For the text-containing cell, return its midpoint in (X, Y) coordinate format. 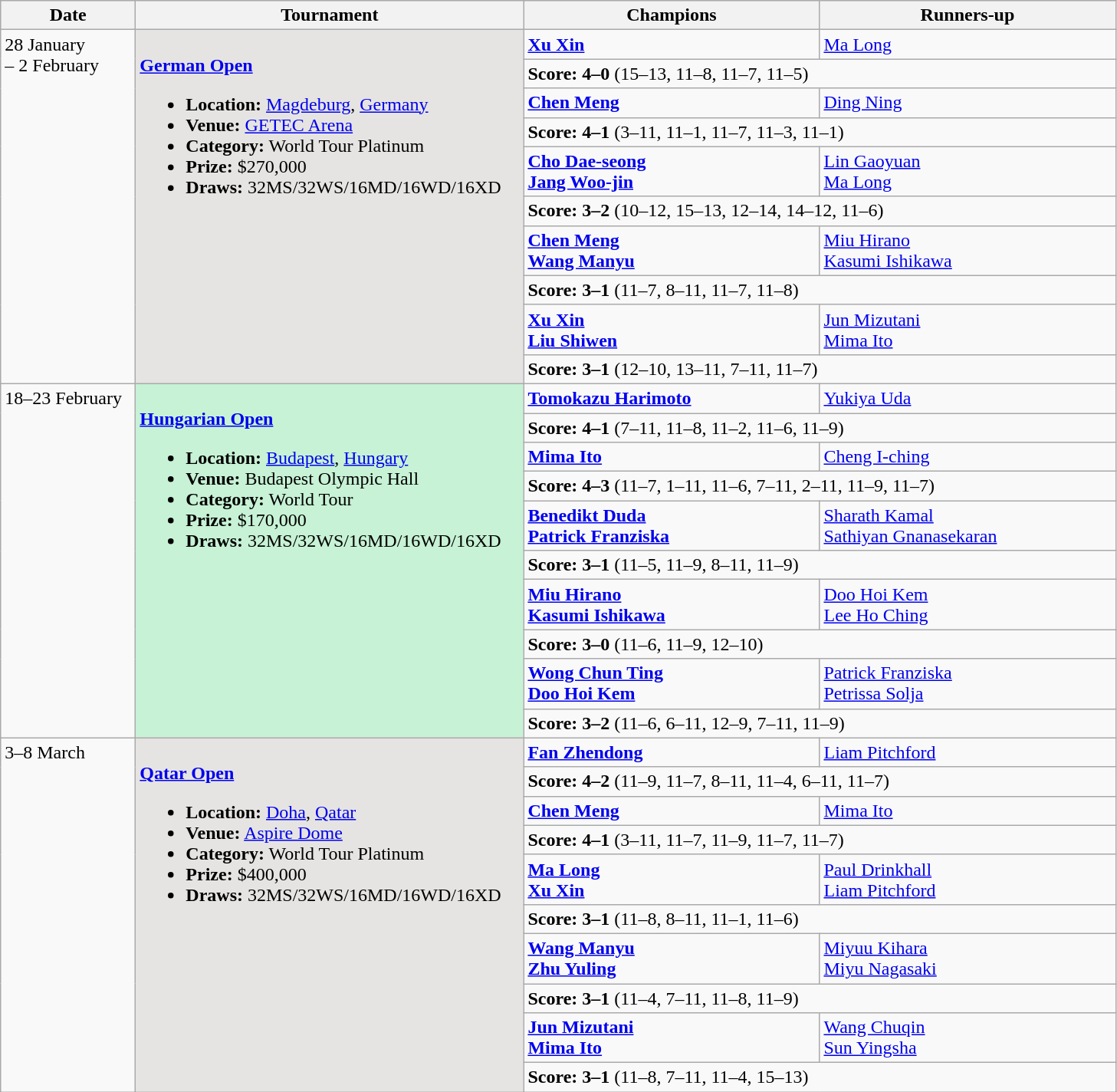
Score: 3–1 (12–10, 13–11, 7–11, 11–7) (820, 369)
Xu Xin Liu Shiwen (672, 330)
Lin Gaoyuan Ma Long (968, 172)
Ma Long Xu Xin (672, 879)
Benedikt Duda Patrick Franziska (672, 526)
Wang Chuqin Sun Yingsha (968, 1038)
3–8 March (68, 915)
Chen Meng Wang Manyu (672, 250)
Score: 3–1 (11–8, 7–11, 11–4, 15–13) (820, 1077)
Yukiya Uda (968, 398)
Miyuu Kihara Miyu Nagasaki (968, 959)
Tournament (330, 15)
German OpenLocation: Magdeburg, GermanyVenue: GETEC ArenaCategory: World Tour PlatinumPrize: $270,000Draws: 32MS/32WS/16MD/16WD/16XD (330, 207)
Tomokazu Harimoto (672, 398)
Score: 3–1 (11–8, 8–11, 11–1, 11–6) (820, 919)
Score: 4–0 (15–13, 11–8, 11–7, 11–5) (820, 74)
Champions (672, 15)
Date (68, 15)
Sharath Kamal Sathiyan Gnanasekaran (968, 526)
Patrick Franziska Petrissa Solja (968, 684)
Wang Manyu Zhu Yuling (672, 959)
Score: 4–1 (7–11, 11–8, 11–2, 11–6, 11–9) (820, 427)
Score: 3–1 (11–7, 8–11, 11–7, 11–8) (820, 290)
Paul Drinkhall Liam Pitchford (968, 879)
Fan Zhendong (672, 752)
28 January – 2 February (68, 207)
Hungarian OpenLocation: Budapest, HungaryVenue: Budapest Olympic HallCategory: World TourPrize: $170,000Draws: 32MS/32WS/16MD/16WD/16XD (330, 561)
18–23 February (68, 561)
Ding Ning (968, 103)
Score: 3–1 (11–5, 11–9, 8–11, 11–9) (820, 565)
Score: 4–3 (11–7, 1–11, 11–6, 7–11, 2–11, 11–9, 11–7) (820, 486)
Xu Xin (672, 44)
Score: 3–2 (11–6, 6–11, 12–9, 7–11, 11–9) (820, 723)
Score: 4–2 (11–9, 11–7, 8–11, 11–4, 6–11, 11–7) (820, 781)
Doo Hoi Kem Lee Ho Ching (968, 604)
Wong Chun Ting Doo Hoi Kem (672, 684)
Liam Pitchford (968, 752)
Score: 3–2 (10–12, 15–13, 12–14, 14–12, 11–6) (820, 211)
Ma Long (968, 44)
Score: 4–1 (3–11, 11–7, 11–9, 11–7, 11–7) (820, 840)
Qatar OpenLocation: Doha, QatarVenue: Aspire DomeCategory: World Tour PlatinumPrize: $400,000Draws: 32MS/32WS/16MD/16WD/16XD (330, 915)
Runners-up (968, 15)
Cho Dae-seong Jang Woo-jin (672, 172)
Score: 3–1 (11–4, 7–11, 11–8, 11–9) (820, 998)
Score: 3–0 (11–6, 11–9, 12–10) (820, 644)
Cheng I-ching (968, 457)
Score: 4–1 (3–11, 11–1, 11–7, 11–3, 11–1) (820, 132)
